Return (X, Y) of the center of cell containing provided text 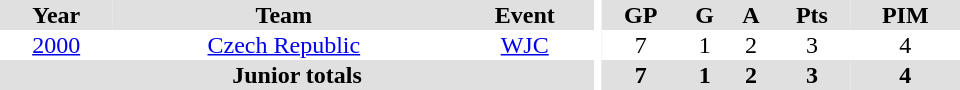
Event (524, 15)
Czech Republic (284, 45)
Year (56, 15)
PIM (905, 15)
GP (641, 15)
Pts (812, 15)
Junior totals (297, 75)
G (705, 15)
Team (284, 15)
2000 (56, 45)
A (752, 15)
WJC (524, 45)
